For the text-containing cell, return its midpoint in (x, y) coordinate format. 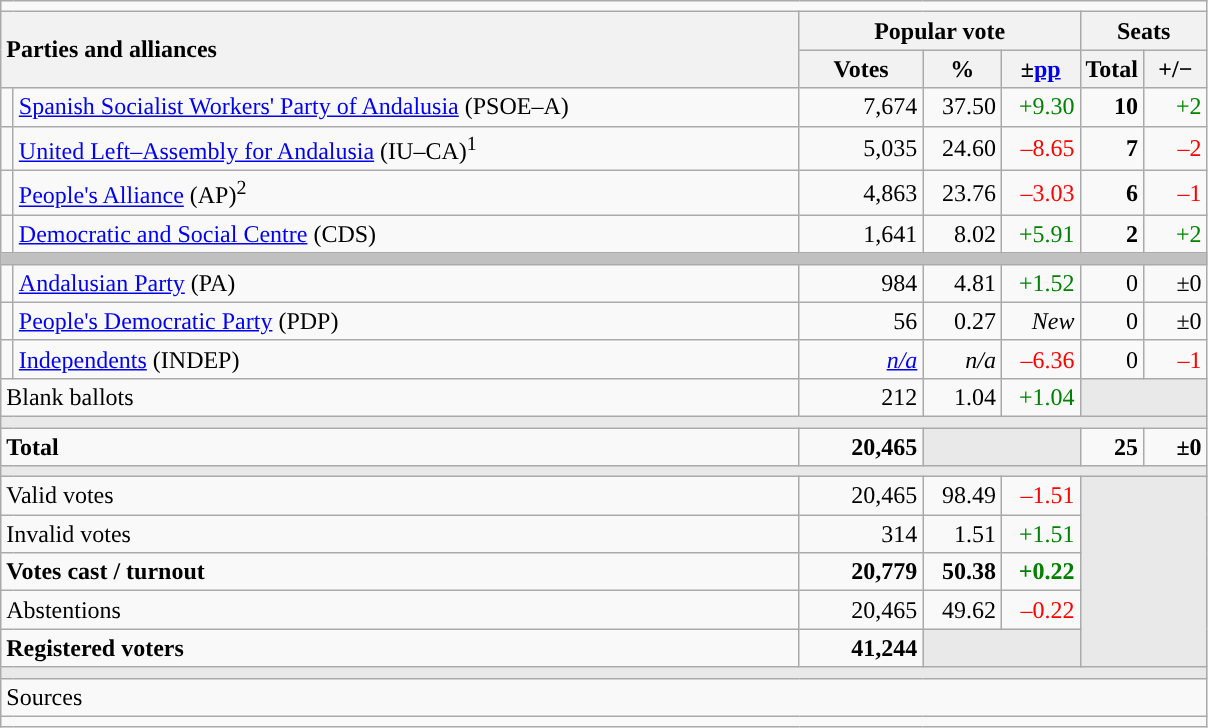
Votes (861, 69)
Registered voters (400, 648)
+0.22 (1040, 572)
25 (1112, 447)
+1.04 (1040, 397)
–0.22 (1040, 610)
–8.65 (1040, 148)
98.49 (962, 496)
4.81 (962, 283)
49.62 (962, 610)
People's Alliance (AP)2 (406, 194)
50.38 (962, 572)
1.51 (962, 534)
0.27 (962, 321)
–2 (1176, 148)
6 (1112, 194)
Blank ballots (400, 397)
Independents (INDEP) (406, 359)
Democratic and Social Centre (CDS) (406, 234)
+9.30 (1040, 107)
+1.51 (1040, 534)
Invalid votes (400, 534)
10 (1112, 107)
Spanish Socialist Workers' Party of Andalusia (PSOE–A) (406, 107)
New (1040, 321)
20,779 (861, 572)
±pp (1040, 69)
Popular vote (940, 31)
2 (1112, 234)
7 (1112, 148)
–6.36 (1040, 359)
+1.52 (1040, 283)
37.50 (962, 107)
Votes cast / turnout (400, 572)
314 (861, 534)
4,863 (861, 194)
212 (861, 397)
Sources (604, 697)
24.60 (962, 148)
984 (861, 283)
United Left–Assembly for Andalusia (IU–CA)1 (406, 148)
+/− (1176, 69)
41,244 (861, 648)
8.02 (962, 234)
% (962, 69)
Parties and alliances (400, 50)
–3.03 (1040, 194)
Abstentions (400, 610)
People's Democratic Party (PDP) (406, 321)
–1.51 (1040, 496)
Valid votes (400, 496)
56 (861, 321)
5,035 (861, 148)
23.76 (962, 194)
Andalusian Party (PA) (406, 283)
+5.91 (1040, 234)
7,674 (861, 107)
1,641 (861, 234)
1.04 (962, 397)
Seats (1144, 31)
